Provide the (X, Y) coordinate of the cell's center where the given text is located.  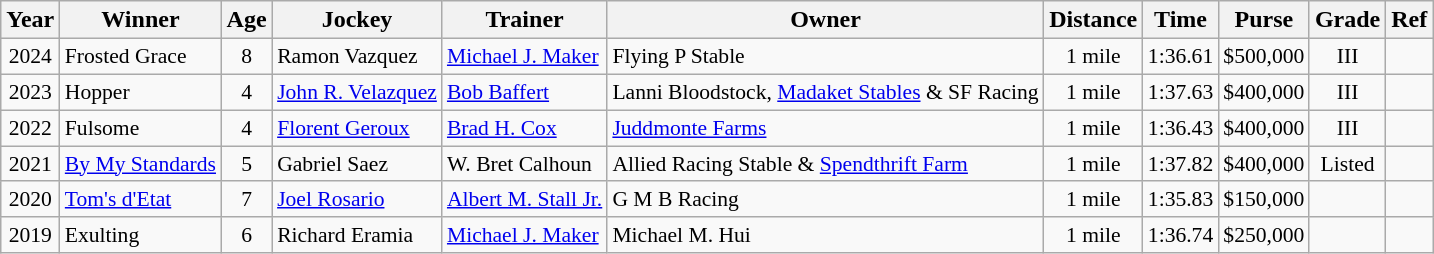
Michael M. Hui (825, 235)
Year (30, 20)
1:37.82 (1180, 164)
Flying P Stable (825, 57)
G M B Racing (825, 199)
2024 (30, 57)
By My Standards (140, 164)
Distance (1094, 20)
Gabriel Saez (357, 164)
Fulsome (140, 128)
Brad H. Cox (524, 128)
6 (246, 235)
Albert M. Stall Jr. (524, 199)
Allied Racing Stable & Spendthrift Farm (825, 164)
Bob Baffert (524, 92)
Jockey (357, 20)
2021 (30, 164)
Frosted Grace (140, 57)
Owner (825, 20)
Listed (1347, 164)
Purse (1264, 20)
Time (1180, 20)
2023 (30, 92)
Lanni Bloodstock, Madaket Stables & SF Racing (825, 92)
Exulting (140, 235)
5 (246, 164)
Age (246, 20)
John R. Velazquez (357, 92)
Grade (1347, 20)
2019 (30, 235)
1:36.61 (1180, 57)
Tom's d'Etat (140, 199)
Florent Geroux (357, 128)
$250,000 (1264, 235)
W. Bret Calhoun (524, 164)
Juddmonte Farms (825, 128)
Joel Rosario (357, 199)
Ref (1410, 20)
2020 (30, 199)
Winner (140, 20)
Hopper (140, 92)
$150,000 (1264, 199)
1:36.43 (1180, 128)
7 (246, 199)
1:35.83 (1180, 199)
2022 (30, 128)
1:36.74 (1180, 235)
1:37.63 (1180, 92)
Ramon Vazquez (357, 57)
8 (246, 57)
Trainer (524, 20)
Richard Eramia (357, 235)
$500,000 (1264, 57)
